Output the [x, y] coordinate of the center of the cell containing the given text.  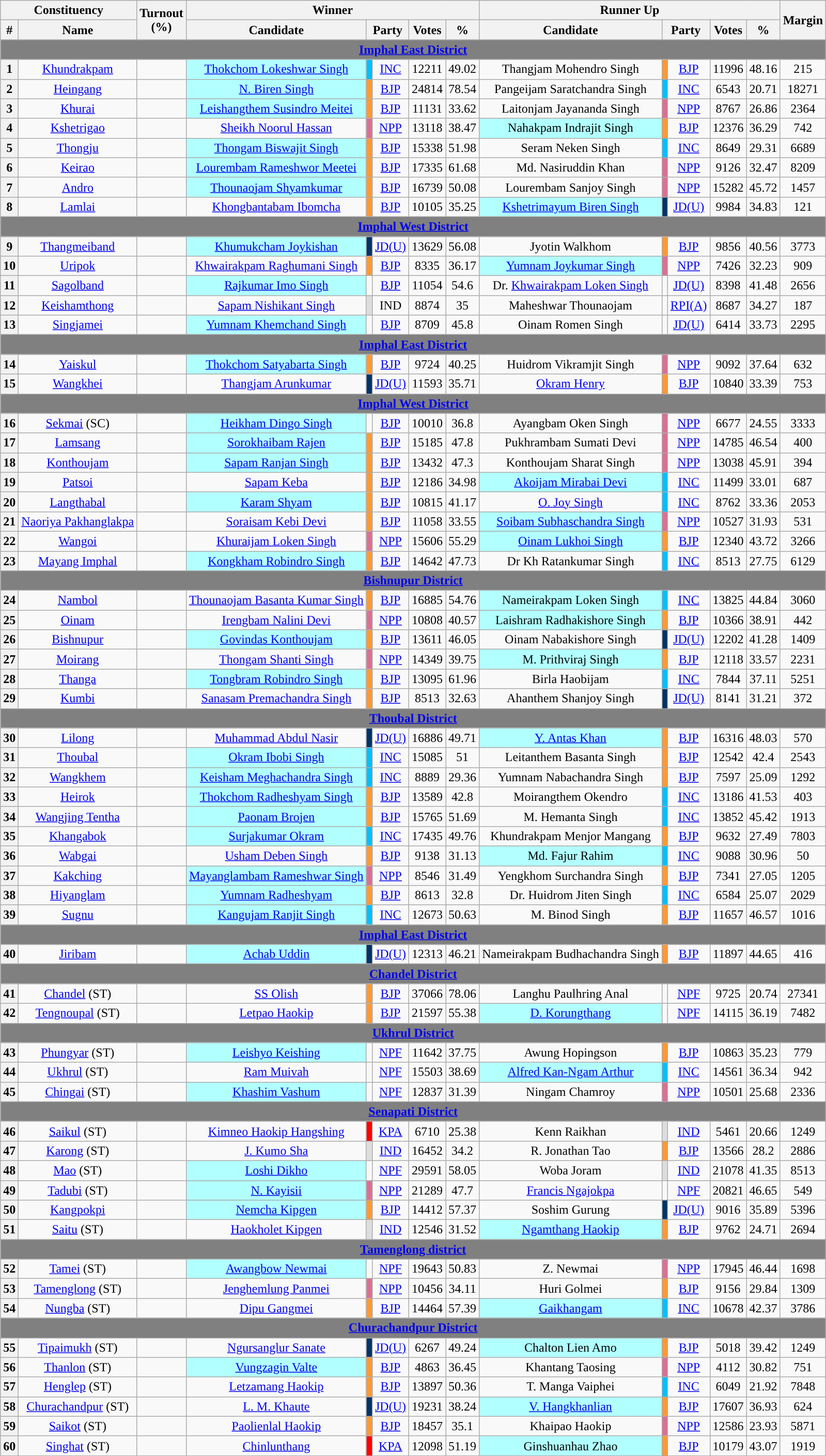
Thoubal [77, 757]
Thounaojam Shyamkumar [276, 187]
12 [9, 305]
Irengbam Nalini Devi [276, 620]
RPI(A) [689, 305]
30.96 [763, 856]
33.73 [763, 325]
48.03 [763, 738]
6689 [803, 148]
11054 [427, 286]
Thongam Biswajit Singh [276, 148]
48 [9, 1170]
41.53 [763, 797]
43.07 [763, 1446]
Kangujam Ranjit Singh [276, 915]
46.57 [763, 915]
12186 [427, 482]
687 [803, 482]
55 [9, 1347]
394 [803, 462]
37.64 [763, 364]
1698 [803, 1269]
33.01 [763, 482]
44.65 [763, 954]
6677 [728, 423]
39 [9, 915]
13 [9, 325]
Nemcha Kipgen [276, 1210]
36.17 [463, 266]
50.08 [463, 187]
42.8 [463, 797]
11897 [728, 954]
2694 [803, 1230]
56 [9, 1367]
J. Kumo Sha [276, 1151]
12211 [427, 69]
Thokchom Radheshyam Singh [276, 797]
6129 [803, 561]
M. Hemanta Singh [571, 816]
Dr. Khwairakpam Loken Singh [571, 286]
8209 [803, 167]
Jenghemlung Panmei [276, 1289]
41.28 [763, 640]
5871 [803, 1426]
50.36 [463, 1387]
17335 [427, 167]
Khashim Vashum [276, 1092]
2029 [803, 895]
31.52 [463, 1230]
36.19 [763, 1013]
Govindas Konthoujam [276, 640]
29.31 [763, 148]
3266 [803, 541]
19231 [427, 1406]
531 [803, 521]
10366 [728, 620]
9088 [728, 856]
45.72 [763, 187]
Margin [803, 20]
35.71 [463, 384]
31.93 [763, 521]
Yengkhom Surchandra Singh [571, 876]
1457 [803, 187]
Yumnam Khemchand Singh [276, 325]
8335 [427, 266]
27341 [803, 994]
Pangeijam Saratchandra Singh [571, 89]
Kongkham Robindro Singh [276, 561]
6267 [427, 1347]
39.75 [463, 659]
31.39 [463, 1092]
Awung Hopingson [571, 1052]
Ginshuanhau Zhao [571, 1446]
12542 [728, 757]
24.71 [763, 1230]
24 [9, 600]
32.23 [763, 266]
Akoijam Mirabai Devi [571, 482]
Churachandpur (ST) [77, 1406]
13852 [728, 816]
5018 [728, 1347]
2886 [803, 1151]
372 [803, 699]
9 [9, 246]
47.8 [463, 443]
Bishnupur [77, 640]
6 [9, 167]
Leishangthem Susindro Meitei [276, 109]
5396 [803, 1210]
Keisham Meghachandra Singh [276, 777]
16886 [427, 738]
36.8 [463, 423]
31.21 [763, 699]
Ram Muivah [276, 1072]
58.05 [463, 1170]
Sapam Nishikant Singh [276, 305]
14 [9, 364]
D. Korungthang [571, 1013]
Birla Haobijam [571, 679]
15282 [728, 187]
21597 [427, 1013]
2364 [803, 109]
9632 [728, 836]
Singhat (ST) [77, 1446]
2543 [803, 757]
Soshim Gurung [571, 1210]
44 [9, 1072]
8141 [728, 699]
Awangbow Newmai [276, 1269]
21289 [427, 1190]
14464 [427, 1308]
Nameirakpam Loken Singh [571, 600]
24814 [427, 89]
6049 [728, 1387]
Singjamei [77, 325]
1409 [803, 640]
9725 [728, 994]
17 [9, 443]
34.83 [763, 207]
Saikul (ST) [77, 1131]
Mao (ST) [77, 1170]
28 [9, 679]
Thangjam Arunkumar [276, 384]
779 [803, 1052]
40 [9, 954]
Wangoi [77, 541]
Andro [77, 187]
7597 [728, 777]
N. Biren Singh [276, 89]
25.68 [763, 1092]
37066 [427, 994]
Thoubal District [413, 718]
Nahakpam Indrajit Singh [571, 128]
8 [9, 207]
24.55 [763, 423]
40.25 [463, 364]
16739 [427, 187]
Tamenglong (ST) [77, 1289]
12586 [728, 1426]
Kumbi [77, 699]
Khumukcham Joykishan [276, 246]
20821 [728, 1190]
41.17 [463, 502]
14349 [427, 659]
20 [9, 502]
Maheshwar Thounaojam [571, 305]
51.19 [463, 1446]
O. Joy Singh [571, 502]
Konthoujam [77, 462]
11996 [728, 69]
Winner [333, 10]
54.6 [463, 286]
Chandel District [413, 974]
11593 [427, 384]
47 [9, 1151]
632 [803, 364]
32.47 [763, 167]
9156 [728, 1289]
Keishamthong [77, 305]
403 [803, 797]
8546 [427, 876]
12098 [427, 1446]
Kimneo Haokip Hangshing [276, 1131]
48.16 [763, 69]
1913 [803, 816]
23 [9, 561]
8649 [728, 148]
Sheikh Noorul Hassan [276, 128]
40.56 [763, 246]
Wangkhem [77, 777]
28.2 [763, 1151]
Khongbantabam Ibomcha [276, 207]
39.42 [763, 1347]
Chalton Lien Amo [571, 1347]
25 [9, 620]
Paolienlal Haokip [276, 1426]
Chingai (ST) [77, 1092]
13432 [427, 462]
742 [803, 128]
10863 [728, 1052]
Mayanglambam Rameshwar Singh [276, 876]
61.96 [463, 679]
16452 [427, 1151]
7803 [803, 836]
11 [9, 286]
34.2 [463, 1151]
10 [9, 266]
36 [9, 856]
31 [9, 757]
2295 [803, 325]
Ngursanglur Sanate [276, 1347]
Achab Uddin [276, 954]
45.8 [463, 325]
Thanga [77, 679]
3333 [803, 423]
36.29 [763, 128]
Lamlai [77, 207]
Loshi Dikho [276, 1170]
5461 [728, 1131]
Soibam Subhaschandra Singh [571, 521]
9856 [728, 246]
Thongam Shanti Singh [276, 659]
Heirok [77, 797]
5251 [803, 679]
Y. Antas Khan [571, 738]
13825 [728, 600]
Haokholet Kipgen [276, 1230]
13611 [427, 640]
12202 [728, 640]
15 [9, 384]
78.06 [463, 994]
12118 [728, 659]
2231 [803, 659]
Jyotin Walkhom [571, 246]
Pukhrambam Sumati Devi [571, 443]
37.75 [463, 1052]
8398 [728, 286]
13186 [728, 797]
18271 [803, 89]
49 [9, 1190]
Huri Golmei [571, 1289]
31.49 [463, 876]
Laishram Radhakishore Singh [571, 620]
4 [9, 128]
34 [9, 816]
34.11 [463, 1289]
2053 [803, 502]
442 [803, 620]
751 [803, 1367]
942 [803, 1072]
12546 [427, 1230]
R. Jonathan Tao [571, 1151]
45.42 [763, 816]
20.71 [763, 89]
Runner Up [630, 10]
33.62 [463, 109]
33.36 [763, 502]
10815 [427, 502]
Yumnam Radheshyam [276, 895]
Vungzagin Valte [276, 1367]
10456 [427, 1289]
Paonam Brojen [276, 816]
7341 [728, 876]
N. Kayisii [276, 1190]
10678 [728, 1308]
44.84 [763, 600]
25.07 [763, 895]
Khantang Taosing [571, 1367]
Khangabok [77, 836]
Dr Kh Ratankumar Singh [571, 561]
57 [9, 1387]
27 [9, 659]
Md. Nasiruddin Khan [571, 167]
Sekmai (SC) [77, 423]
Okram Ibobi Singh [276, 757]
21 [9, 521]
215 [803, 69]
32.8 [463, 895]
25.09 [763, 777]
Surjakumar Okram [276, 836]
Tadubi (ST) [77, 1190]
Keirao [77, 167]
Hiyanglam [77, 895]
6710 [427, 1131]
Henglep (ST) [77, 1387]
47.73 [463, 561]
41.48 [763, 286]
Usham Deben Singh [276, 856]
Gaikhangam [571, 1308]
Senapati District [413, 1111]
Uripok [77, 266]
Wangkhei [77, 384]
Md. Fajur Rahim [571, 856]
51.69 [463, 816]
17945 [728, 1269]
9984 [728, 207]
Huidrom Vikramjit Singh [571, 364]
Naoriya Pakhanglakpa [77, 521]
41 [9, 994]
8889 [427, 777]
12837 [427, 1092]
20.74 [763, 994]
11131 [427, 109]
5 [9, 148]
11657 [728, 915]
Khundrakpam [77, 69]
35.89 [763, 1210]
7848 [803, 1387]
33.57 [763, 659]
36.45 [463, 1367]
35.1 [463, 1426]
11499 [728, 482]
10840 [728, 384]
57.37 [463, 1210]
416 [803, 954]
42.4 [763, 757]
Leishyo Keishing [276, 1052]
37 [9, 876]
7844 [728, 679]
29591 [427, 1170]
Letzamang Haokip [276, 1387]
Ahanthem Shanjoy Singh [571, 699]
38.91 [763, 620]
121 [803, 207]
61.68 [463, 167]
Tamenglong district [413, 1249]
Alfred Kan-Ngam Arthur [571, 1072]
Kakching [77, 876]
6543 [728, 89]
1205 [803, 876]
10105 [427, 207]
Sorokhaibam Rajen [276, 443]
18457 [427, 1426]
55.29 [463, 541]
Nameirakpam Budhachandra Singh [571, 954]
Lourembam Sanjoy Singh [571, 187]
1919 [803, 1446]
10179 [728, 1446]
49.02 [463, 69]
Laitonjam Jayananda Singh [571, 109]
Konthoujam Sharat Singh [571, 462]
8613 [427, 895]
Rajkumar Imo Singh [276, 286]
10527 [728, 521]
Z. Newmai [571, 1269]
M. Prithviraj Singh [571, 659]
7426 [728, 266]
42 [9, 1013]
14785 [728, 443]
Muhammad Abdul Nasir [276, 738]
Bishnupur District [413, 581]
Moirangthem Okendro [571, 797]
Dr. Huidrom Jiten Singh [571, 895]
Wangjing Tentha [77, 816]
50.63 [463, 915]
13897 [427, 1387]
46.54 [763, 443]
Churachandpur District [413, 1328]
21.92 [763, 1387]
10808 [427, 620]
22 [9, 541]
Lourembam Rameshwor Meetei [276, 167]
Tipaimukh (ST) [77, 1347]
42.37 [763, 1308]
187 [803, 305]
# [9, 30]
Leitanthem Basanta Singh [571, 757]
9138 [427, 856]
3060 [803, 600]
7482 [803, 1013]
27.49 [763, 836]
Oinam [77, 620]
49.71 [463, 738]
29 [9, 699]
52 [9, 1269]
1016 [803, 915]
51.98 [463, 148]
Thokchom Satyabarta Singh [276, 364]
Chandel (ST) [77, 994]
2656 [803, 286]
Ningam Chamroy [571, 1092]
27.75 [763, 561]
Thanlon (ST) [77, 1367]
Soraisam Kebi Devi [276, 521]
Lamsang [77, 443]
11642 [427, 1052]
Khurai [77, 109]
Kshetrigao [77, 128]
14561 [728, 1072]
27.05 [763, 876]
Constituency [69, 10]
16 [9, 423]
Heingang [77, 89]
19 [9, 482]
13589 [427, 797]
Wabgai [77, 856]
Francis Ngajokpa [571, 1190]
26 [9, 640]
10010 [427, 423]
Tamei (ST) [77, 1269]
38.24 [463, 1406]
570 [803, 738]
46.21 [463, 954]
10501 [728, 1092]
8874 [427, 305]
36.93 [763, 1406]
54.76 [463, 600]
Kenn Raikhan [571, 1131]
9016 [728, 1210]
Sapam Ranjan Singh [276, 462]
6414 [728, 325]
Name [77, 30]
Kshetrimayum Biren Singh [571, 207]
Oinam Nabakishore Singh [571, 640]
25.38 [463, 1131]
34.27 [763, 305]
37.11 [763, 679]
Lilong [77, 738]
13095 [427, 679]
Letpao Haokip [276, 1013]
Yumnam Nabachandra Singh [571, 777]
753 [803, 384]
45.91 [763, 462]
9724 [427, 364]
4863 [427, 1367]
34.98 [463, 482]
Saitu (ST) [77, 1230]
4112 [728, 1367]
46.05 [463, 640]
49.76 [463, 836]
54 [9, 1308]
15503 [427, 1072]
49.24 [463, 1347]
Thongju [77, 148]
21078 [728, 1170]
Woba Joram [571, 1170]
2336 [803, 1092]
35.23 [763, 1052]
33.39 [763, 384]
14115 [728, 1013]
909 [803, 266]
46.65 [763, 1190]
1 [9, 69]
58 [9, 1406]
Patsoi [77, 482]
Chinlunthang [276, 1446]
Khuraijam Loken Singh [276, 541]
8709 [427, 325]
38 [9, 895]
18 [9, 462]
7 [9, 187]
Langhu Paulhring Anal [571, 994]
43 [9, 1052]
41.35 [763, 1170]
36.34 [763, 1072]
46.44 [763, 1269]
Moirang [77, 659]
Thounaojam Basanta Kumar Singh [276, 600]
43.72 [763, 541]
15185 [427, 443]
31.13 [463, 856]
Karong (ST) [77, 1151]
15338 [427, 148]
624 [803, 1406]
Sagolband [77, 286]
60 [9, 1446]
13566 [728, 1151]
33.55 [463, 521]
3773 [803, 246]
14642 [427, 561]
Ukhrul (ST) [77, 1072]
19643 [427, 1269]
23.93 [763, 1426]
9092 [728, 364]
57.39 [463, 1308]
16316 [728, 738]
12313 [427, 954]
13118 [427, 128]
33 [9, 797]
Dipu Gangmei [276, 1308]
Tongbram Robindro Singh [276, 679]
1309 [803, 1289]
6584 [728, 895]
Oinam Romen Singh [571, 325]
Thokchom Lokeshwar Singh [276, 69]
Ngamthang Haokip [571, 1230]
SS Olish [276, 994]
Yaiskul [77, 364]
Phungyar (ST) [77, 1052]
40.57 [463, 620]
11058 [427, 521]
Turnout(%) [162, 20]
8767 [728, 109]
Ayangbam Oken Singh [571, 423]
Karam Shyam [276, 502]
Nambol [77, 600]
38.69 [463, 1072]
Sanasam Premachandra Singh [276, 699]
Mayang Imphal [77, 561]
16885 [427, 600]
Khundrakpam Menjor Mangang [571, 836]
Khwairakpam Raghumani Singh [276, 266]
400 [803, 443]
20.66 [763, 1131]
Heikham Dingo Singh [276, 423]
30.82 [763, 1367]
Tengnoupal (ST) [77, 1013]
53 [9, 1289]
8687 [728, 305]
15606 [427, 541]
Yumnam Joykumar Singh [571, 266]
59 [9, 1426]
30 [9, 738]
Okram Henry [571, 384]
29.36 [463, 777]
55.38 [463, 1013]
12673 [427, 915]
47.7 [463, 1190]
Langthabal [77, 502]
38.47 [463, 128]
V. Hangkhanlian [571, 1406]
Sapam Keba [276, 482]
26.86 [763, 109]
17435 [427, 836]
12376 [728, 128]
Oinam Lukhoi Singh [571, 541]
Jiribam [77, 954]
Thangmeiband [77, 246]
1292 [803, 777]
549 [803, 1190]
Thangjam Mohendro Singh [571, 69]
9762 [728, 1230]
3786 [803, 1308]
3 [9, 109]
78.54 [463, 89]
Kangpokpi [77, 1210]
M. Binod Singh [571, 915]
13629 [427, 246]
15765 [427, 816]
50.83 [463, 1269]
Ukhrul District [413, 1033]
T. Manga Vaiphei [571, 1387]
8762 [728, 502]
45 [9, 1092]
9126 [728, 167]
Saikot (ST) [77, 1426]
13038 [728, 462]
56.08 [463, 246]
Sugnu [77, 915]
Nungba (ST) [77, 1308]
46 [9, 1131]
Khaipao Haokip [571, 1426]
32.63 [463, 699]
L. M. Khaute [276, 1406]
2 [9, 89]
Seram Neken Singh [571, 148]
29.84 [763, 1289]
47.3 [463, 462]
14412 [427, 1210]
35.25 [463, 207]
32 [9, 777]
17607 [728, 1406]
12340 [728, 541]
15085 [427, 757]
